Detect which cell encompasses the target text, then output its [X, Y] center coordinate. 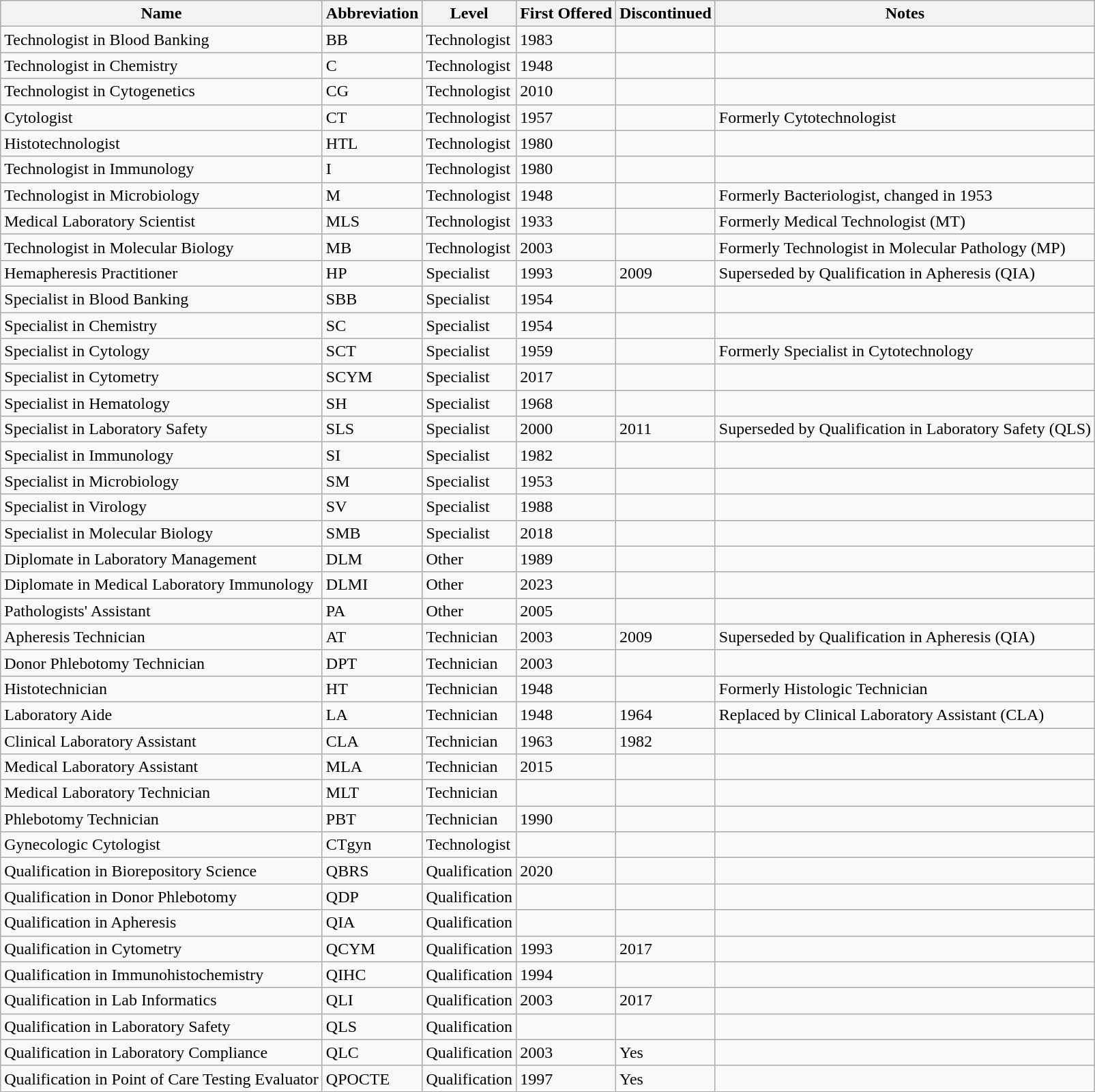
I [373, 169]
QIHC [373, 975]
MLT [373, 793]
C [373, 66]
Qualification in Immunohistochemistry [162, 975]
Apheresis Technician [162, 637]
Formerly Histologic Technician [905, 689]
Medical Laboratory Scientist [162, 221]
Technologist in Immunology [162, 169]
Diplomate in Medical Laboratory Immunology [162, 585]
HP [373, 273]
MLS [373, 221]
SV [373, 507]
Technologist in Blood Banking [162, 40]
Replaced by Clinical Laboratory Assistant (CLA) [905, 715]
Specialist in Laboratory Safety [162, 429]
DLMI [373, 585]
HTL [373, 143]
Qualification in Donor Phlebotomy [162, 897]
Technologist in Microbiology [162, 195]
QLC [373, 1052]
1963 [566, 741]
Notes [905, 14]
Clinical Laboratory Assistant [162, 741]
Specialist in Chemistry [162, 326]
BB [373, 40]
SBB [373, 299]
Formerly Bacteriologist, changed in 1953 [905, 195]
CG [373, 91]
DLM [373, 559]
Specialist in Microbiology [162, 481]
Superseded by Qualification in Laboratory Safety (QLS) [905, 429]
Specialist in Immunology [162, 455]
Specialist in Molecular Biology [162, 533]
SCYM [373, 377]
CT [373, 117]
Histotechnologist [162, 143]
Laboratory Aide [162, 715]
QPOCTE [373, 1078]
Technologist in Cytogenetics [162, 91]
1997 [566, 1078]
Technologist in Chemistry [162, 66]
Histotechnician [162, 689]
Diplomate in Laboratory Management [162, 559]
1968 [566, 403]
Formerly Cytotechnologist [905, 117]
Abbreviation [373, 14]
HT [373, 689]
SI [373, 455]
Medical Laboratory Technician [162, 793]
Hemapheresis Practitioner [162, 273]
SC [373, 326]
1988 [566, 507]
Level [469, 14]
SCT [373, 351]
2015 [566, 767]
QIA [373, 923]
Donor Phlebotomy Technician [162, 663]
1964 [666, 715]
Specialist in Blood Banking [162, 299]
Medical Laboratory Assistant [162, 767]
SM [373, 481]
Gynecologic Cytologist [162, 845]
MLA [373, 767]
1994 [566, 975]
2020 [566, 871]
Phlebotomy Technician [162, 819]
PBT [373, 819]
Pathologists' Assistant [162, 611]
Qualification in Lab Informatics [162, 1001]
Qualification in Biorepository Science [162, 871]
1983 [566, 40]
First Offered [566, 14]
QLS [373, 1026]
1933 [566, 221]
2010 [566, 91]
MB [373, 247]
Specialist in Cytology [162, 351]
2023 [566, 585]
Formerly Medical Technologist (MT) [905, 221]
AT [373, 637]
Specialist in Virology [162, 507]
Formerly Specialist in Cytotechnology [905, 351]
DPT [373, 663]
PA [373, 611]
CLA [373, 741]
CTgyn [373, 845]
LA [373, 715]
Qualification in Apheresis [162, 923]
QLI [373, 1001]
Discontinued [666, 14]
2000 [566, 429]
2005 [566, 611]
Formerly Technologist in Molecular Pathology (MP) [905, 247]
SMB [373, 533]
2011 [666, 429]
2018 [566, 533]
QBRS [373, 871]
Technologist in Molecular Biology [162, 247]
QDP [373, 897]
Qualification in Point of Care Testing Evaluator [162, 1078]
SLS [373, 429]
1957 [566, 117]
Specialist in Hematology [162, 403]
Qualification in Cytometry [162, 949]
1953 [566, 481]
Qualification in Laboratory Compliance [162, 1052]
Cytologist [162, 117]
QCYM [373, 949]
1959 [566, 351]
Qualification in Laboratory Safety [162, 1026]
M [373, 195]
Specialist in Cytometry [162, 377]
Name [162, 14]
1989 [566, 559]
SH [373, 403]
1990 [566, 819]
